Extract the (X, Y) coordinate from the center of the cell holding the provided text.  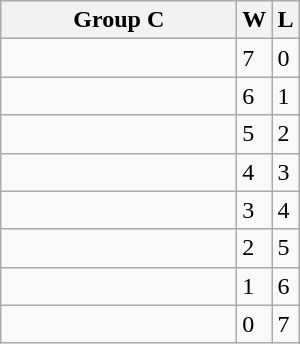
Group C (119, 20)
L (286, 20)
W (254, 20)
